Determine the (x, y) coordinate at the center of the cell enclosing the given text.  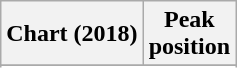
Peakposition (189, 34)
Chart (2018) (72, 34)
